Extract the [X, Y] coordinate from the center of the cell holding the provided text.  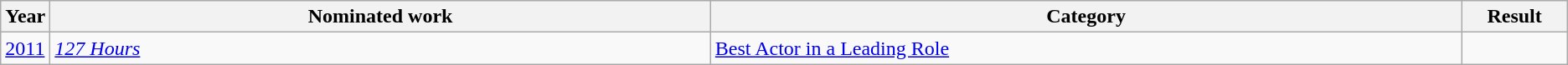
Nominated work [380, 17]
Category [1086, 17]
2011 [25, 48]
127 Hours [380, 48]
Best Actor in a Leading Role [1086, 48]
Result [1514, 17]
Year [25, 17]
